Locate the cell with the specified text and output its [X, Y] center coordinate. 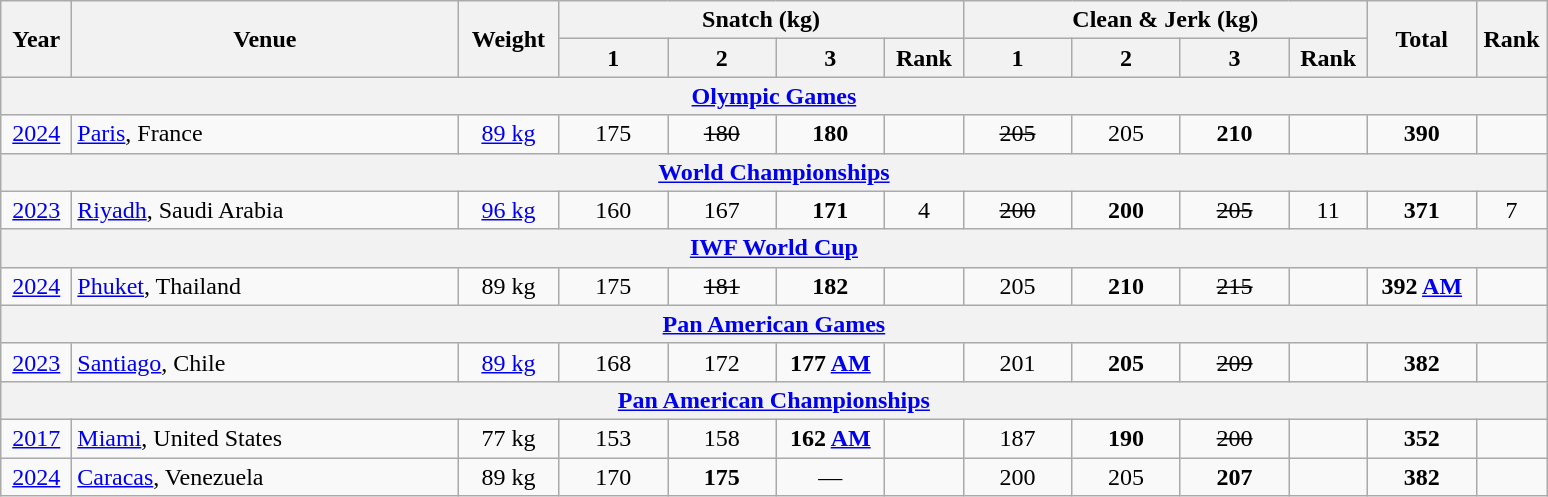
172 [722, 362]
7 [1512, 210]
352 [1422, 438]
201 [1018, 362]
Weight [508, 39]
Caracas, Venezuela [265, 477]
190 [1126, 438]
IWF World Cup [774, 248]
182 [830, 286]
209 [1234, 362]
— [830, 477]
371 [1422, 210]
4 [924, 210]
170 [614, 477]
162 AM [830, 438]
160 [614, 210]
Santiago, Chile [265, 362]
390 [1422, 134]
215 [1234, 286]
Venue [265, 39]
Miami, United States [265, 438]
77 kg [508, 438]
181 [722, 286]
Year [36, 39]
World Championships [774, 172]
Total [1422, 39]
Phuket, Thailand [265, 286]
Clean & Jerk (kg) [1165, 20]
153 [614, 438]
Olympic Games [774, 96]
392 AM [1422, 286]
207 [1234, 477]
177 AM [830, 362]
Riyadh, Saudi Arabia [265, 210]
Pan American Games [774, 324]
Snatch (kg) [761, 20]
167 [722, 210]
96 kg [508, 210]
158 [722, 438]
2017 [36, 438]
171 [830, 210]
168 [614, 362]
Paris, France [265, 134]
187 [1018, 438]
Pan American Championships [774, 400]
11 [1328, 210]
